Locate the cell with the specified text and output its (X, Y) center coordinate. 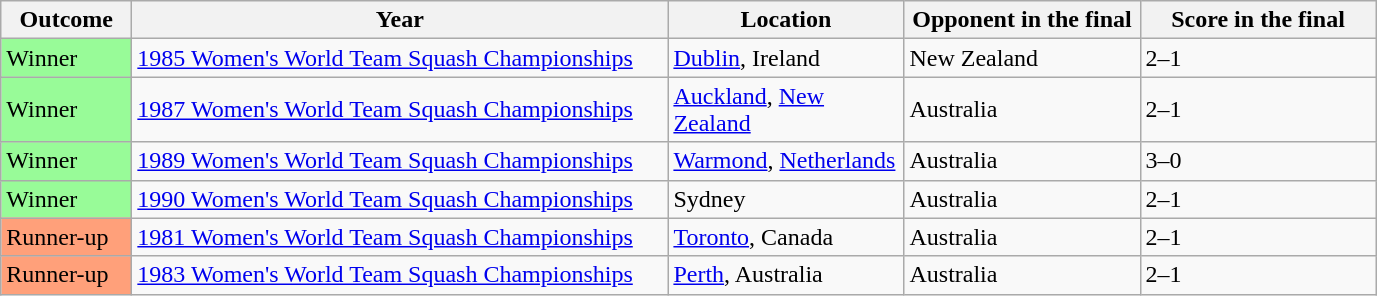
1985 Women's World Team Squash Championships (400, 58)
Location (786, 20)
1983 Women's World Team Squash Championships (400, 275)
Score in the final (1258, 20)
1981 Women's World Team Squash Championships (400, 237)
Auckland, New Zealand (786, 110)
1989 Women's World Team Squash Championships (400, 161)
Dublin, Ireland (786, 58)
Year (400, 20)
Perth, Australia (786, 275)
Warmond, Netherlands (786, 161)
3–0 (1258, 161)
Sydney (786, 199)
Toronto, Canada (786, 237)
1990 Women's World Team Squash Championships (400, 199)
Opponent in the final (1022, 20)
New Zealand (1022, 58)
Outcome (66, 20)
1987 Women's World Team Squash Championships (400, 110)
